From the cell containing the given text, extract its center point as (X, Y) coordinate. 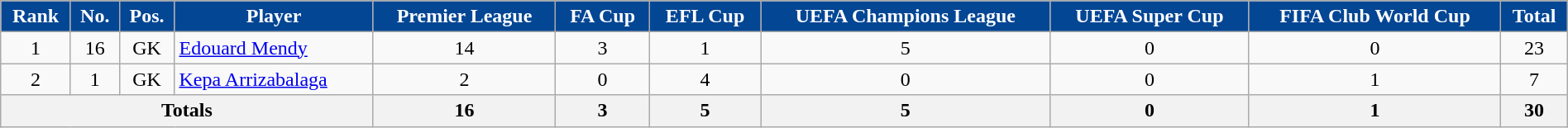
No. (94, 17)
UEFA Champions League (906, 17)
7 (1534, 79)
EFL Cup (705, 17)
Edouard Mendy (274, 48)
Premier League (465, 17)
Player (274, 17)
UEFA Super Cup (1150, 17)
Kepa Arrizabalaga (274, 79)
Total (1534, 17)
23 (1534, 48)
FA Cup (603, 17)
Totals (187, 111)
FIFA Club World Cup (1374, 17)
Rank (36, 17)
4 (705, 79)
14 (465, 48)
30 (1534, 111)
Pos. (147, 17)
